Output the (x, y) coordinate of the center of the cell containing the given text.  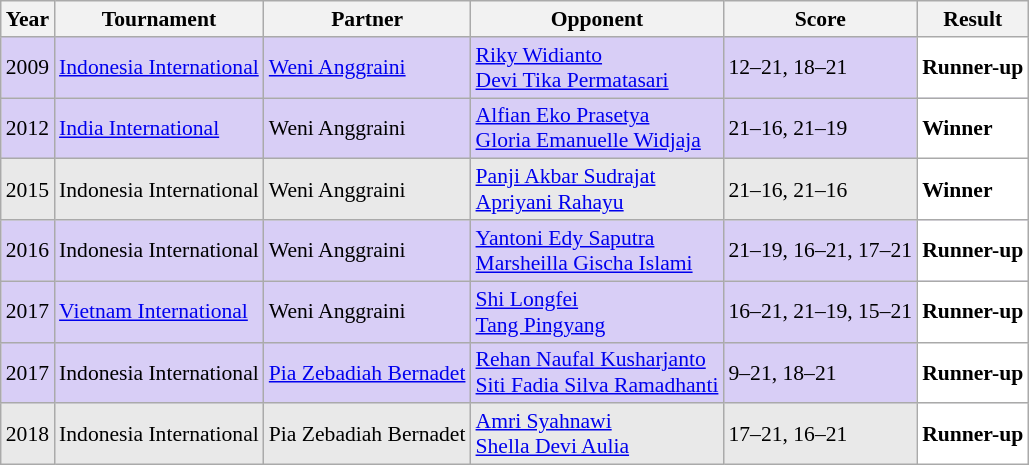
Alfian Eko Prasetya Gloria Emanuelle Widjaja (598, 128)
Result (972, 19)
2016 (28, 250)
Yantoni Edy Saputra Marsheilla Gischa Islami (598, 250)
9–21, 18–21 (820, 372)
21–16, 21–16 (820, 190)
Tournament (159, 19)
Score (820, 19)
Shi Longfei Tang Pingyang (598, 312)
Vietnam International (159, 312)
Partner (368, 19)
Rehan Naufal Kusharjanto Siti Fadia Silva Ramadhanti (598, 372)
Opponent (598, 19)
Panji Akbar Sudrajat Apriyani Rahayu (598, 190)
2015 (28, 190)
India International (159, 128)
2012 (28, 128)
16–21, 21–19, 15–21 (820, 312)
2009 (28, 68)
2018 (28, 434)
21–16, 21–19 (820, 128)
21–19, 16–21, 17–21 (820, 250)
17–21, 16–21 (820, 434)
12–21, 18–21 (820, 68)
Year (28, 19)
Amri Syahnawi Shella Devi Aulia (598, 434)
Riky Widianto Devi Tika Permatasari (598, 68)
